Locate the cell with the specified text and output its [X, Y] center coordinate. 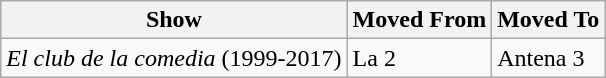
Moved To [548, 20]
Show [174, 20]
La 2 [420, 58]
Antena 3 [548, 58]
Moved From [420, 20]
El club de la comedia (1999-2017) [174, 58]
